Detect which cell encompasses the target text, then output its (x, y) center coordinate. 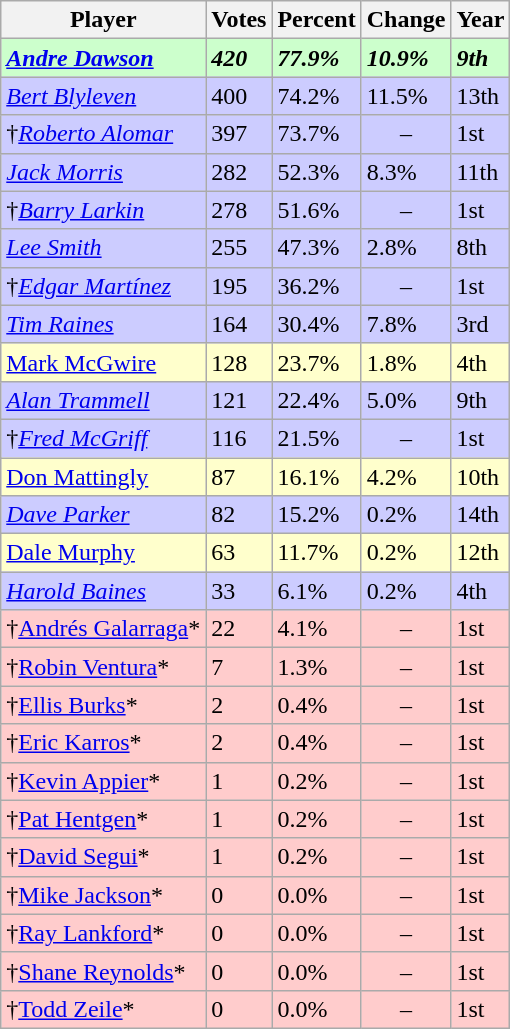
74.2% (316, 96)
282 (239, 172)
†Fred McGriff (104, 438)
21.5% (316, 438)
Bert Blyleven (104, 96)
†Eric Karros* (104, 743)
52.3% (316, 172)
30.4% (316, 324)
2.8% (406, 248)
Jack Morris (104, 172)
121 (239, 400)
Dale Murphy (104, 553)
128 (239, 362)
116 (239, 438)
†Roberto Alomar (104, 134)
1.8% (406, 362)
47.3% (316, 248)
63 (239, 553)
278 (239, 210)
22 (239, 629)
†Robin Ventura* (104, 667)
Alan Trammell (104, 400)
397 (239, 134)
420 (239, 58)
Change (406, 20)
36.2% (316, 286)
7 (239, 667)
†Ellis Burks* (104, 705)
13th (480, 96)
Votes (239, 20)
†Pat Hentgen* (104, 819)
11th (480, 172)
Player (104, 20)
164 (239, 324)
†Ray Lankford* (104, 933)
7.8% (406, 324)
†Edgar Martínez (104, 286)
†Mike Jackson* (104, 895)
Don Mattingly (104, 477)
Mark McGwire (104, 362)
Dave Parker (104, 515)
82 (239, 515)
Tim Raines (104, 324)
11.5% (406, 96)
10.9% (406, 58)
51.6% (316, 210)
†Andrés Galarraga* (104, 629)
22.4% (316, 400)
255 (239, 248)
400 (239, 96)
77.9% (316, 58)
†David Segui* (104, 857)
195 (239, 286)
†Barry Larkin (104, 210)
†Todd Zeile* (104, 1009)
12th (480, 553)
Percent (316, 20)
73.7% (316, 134)
Harold Baines (104, 591)
5.0% (406, 400)
4.2% (406, 477)
8th (480, 248)
†Shane Reynolds* (104, 971)
14th (480, 515)
16.1% (316, 477)
Lee Smith (104, 248)
10th (480, 477)
4.1% (316, 629)
87 (239, 477)
3rd (480, 324)
Year (480, 20)
8.3% (406, 172)
6.1% (316, 591)
1.3% (316, 667)
15.2% (316, 515)
11.7% (316, 553)
33 (239, 591)
Andre Dawson (104, 58)
†Kevin Appier* (104, 781)
23.7% (316, 362)
